From the cell containing the given text, extract its center point as [x, y] coordinate. 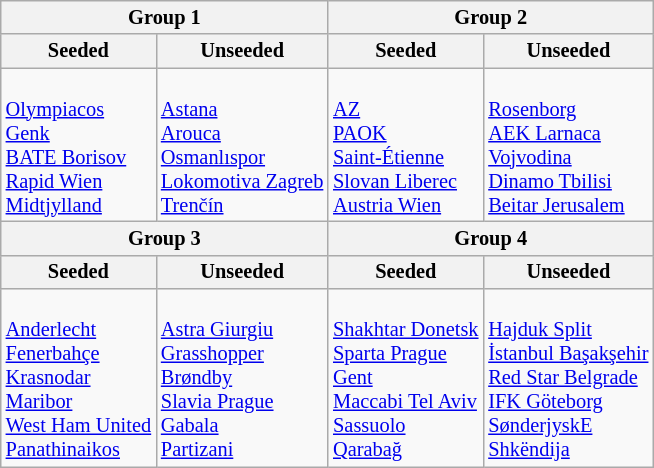
AZ PAOK Saint-Étienne Slovan Liberec Austria Wien [406, 145]
Group 4 [490, 238]
Group 3 [164, 238]
Anderlecht Fenerbahçe Krasnodar Maribor West Ham United Panathinaikos [78, 378]
Astana Arouca Osmanlıspor Lokomotiva Zagreb Trenčín [242, 145]
Rosenborg AEK Larnaca Vojvodina Dinamo Tbilisi Beitar Jerusalem [568, 145]
Olympiacos Genk BATE Borisov Rapid Wien Midtjylland [78, 145]
Group 1 [164, 17]
Hajduk Split İstanbul Başakşehir Red Star Belgrade IFK Göteborg SønderjyskE Shkëndija [568, 378]
Group 2 [490, 17]
Shakhtar Donetsk Sparta Prague Gent Maccabi Tel Aviv Sassuolo Qarabağ [406, 378]
Astra Giurgiu Grasshopper Brøndby Slavia Prague Gabala Partizani [242, 378]
